Determine the (X, Y) coordinate at the center of the cell enclosing the given text.  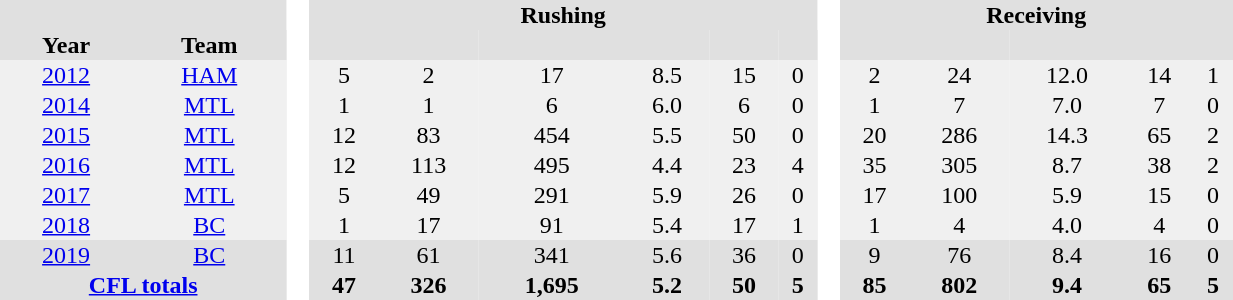
47 (344, 285)
20 (874, 135)
802 (959, 285)
9 (874, 255)
HAM (209, 75)
2014 (66, 105)
4.0 (1066, 225)
286 (959, 135)
5.6 (668, 255)
2012 (66, 75)
12.0 (1066, 75)
326 (429, 285)
16 (1160, 255)
305 (959, 165)
5.4 (668, 225)
1,695 (552, 285)
6.0 (668, 105)
Team (209, 45)
CFL totals (143, 285)
5.5 (668, 135)
4.4 (668, 165)
2017 (66, 195)
24 (959, 75)
454 (552, 135)
2015 (66, 135)
8.4 (1066, 255)
38 (1160, 165)
8.7 (1066, 165)
291 (552, 195)
61 (429, 255)
11 (344, 255)
14.3 (1066, 135)
341 (552, 255)
35 (874, 165)
100 (959, 195)
76 (959, 255)
36 (744, 255)
Rushing (563, 15)
Receiving (1036, 15)
14 (1160, 75)
26 (744, 195)
91 (552, 225)
2018 (66, 225)
113 (429, 165)
5.2 (668, 285)
2019 (66, 255)
83 (429, 135)
8.5 (668, 75)
495 (552, 165)
85 (874, 285)
Year (66, 45)
2016 (66, 165)
23 (744, 165)
49 (429, 195)
7.0 (1066, 105)
9.4 (1066, 285)
